Provide the (X, Y) coordinate of the cell's center where the given text is located.  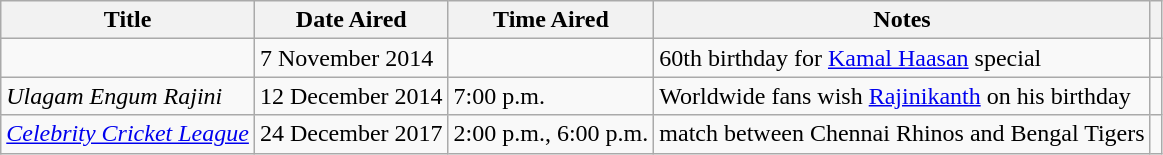
Title (128, 20)
Worldwide fans wish Rajinikanth on his birthday (902, 96)
match between Chennai Rhinos and Bengal Tigers (902, 134)
2:00 p.m., 6:00 p.m. (551, 134)
60th birthday for Kamal Haasan special (902, 58)
24 December 2017 (351, 134)
Date Aired (351, 20)
12 December 2014 (351, 96)
Celebrity Cricket League (128, 134)
7:00 p.m. (551, 96)
7 November 2014 (351, 58)
Ulagam Engum Rajini (128, 96)
Notes (902, 20)
Time Aired (551, 20)
